Locate the cell with the specified text and output its [X, Y] center coordinate. 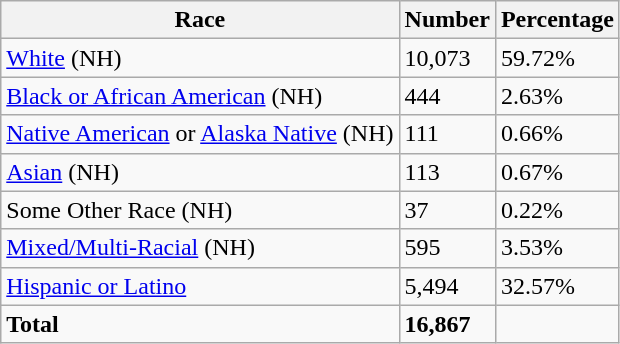
White (NH) [200, 58]
Race [200, 20]
59.72% [557, 58]
Some Other Race (NH) [200, 210]
Black or African American (NH) [200, 96]
Number [447, 20]
10,073 [447, 58]
595 [447, 248]
Native American or Alaska Native (NH) [200, 134]
0.66% [557, 134]
16,867 [447, 324]
113 [447, 172]
0.22% [557, 210]
0.67% [557, 172]
444 [447, 96]
Total [200, 324]
Hispanic or Latino [200, 286]
2.63% [557, 96]
Mixed/Multi-Racial (NH) [200, 248]
Asian (NH) [200, 172]
111 [447, 134]
Percentage [557, 20]
37 [447, 210]
32.57% [557, 286]
3.53% [557, 248]
5,494 [447, 286]
